Determine the (x, y) coordinate at the center of the cell enclosing the given text.  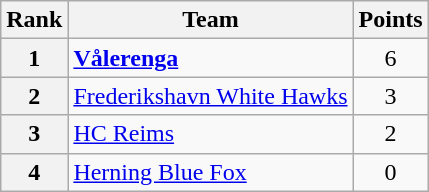
Frederikshavn White Hawks (210, 96)
Herning Blue Fox (210, 172)
6 (390, 58)
0 (390, 172)
Rank (34, 20)
Team (210, 20)
1 (34, 58)
HC Reims (210, 134)
Vålerenga (210, 58)
Points (390, 20)
4 (34, 172)
